Determine the (X, Y) coordinate at the center of the cell enclosing the given text.  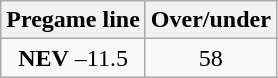
58 (210, 58)
NEV –11.5 (74, 58)
Pregame line (74, 20)
Over/under (210, 20)
